Provide the [x, y] coordinate of the cell's center where the given text is located.  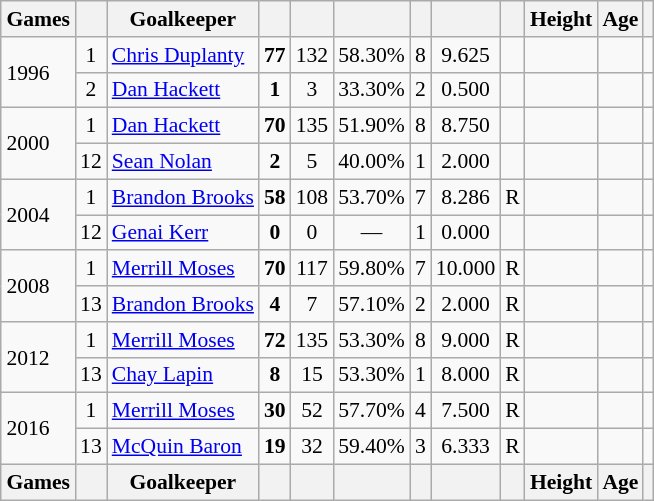
32 [312, 447]
0.000 [466, 233]
108 [312, 197]
2008 [38, 286]
2000 [38, 144]
2012 [38, 358]
59.80% [372, 269]
8.000 [466, 375]
117 [312, 269]
57.10% [372, 304]
77 [275, 55]
0.500 [466, 90]
40.00% [372, 162]
5 [312, 162]
6.333 [466, 447]
Genai Kerr [183, 233]
7.500 [466, 411]
15 [312, 375]
10.000 [466, 269]
30 [275, 411]
58 [275, 197]
57.70% [372, 411]
9.000 [466, 340]
8.286 [466, 197]
2004 [38, 214]
33.30% [372, 90]
8.750 [466, 126]
Sean Nolan [183, 162]
9.625 [466, 55]
19 [275, 447]
51.90% [372, 126]
McQuin Baron [183, 447]
52 [312, 411]
2016 [38, 428]
72 [275, 340]
–– [372, 233]
53.70% [372, 197]
1996 [38, 72]
Chay Lapin [183, 375]
59.40% [372, 447]
132 [312, 55]
58.30% [372, 55]
Chris Duplanty [183, 55]
